Identify which cell holds the provided text, then report its [x, y] central coordinate. 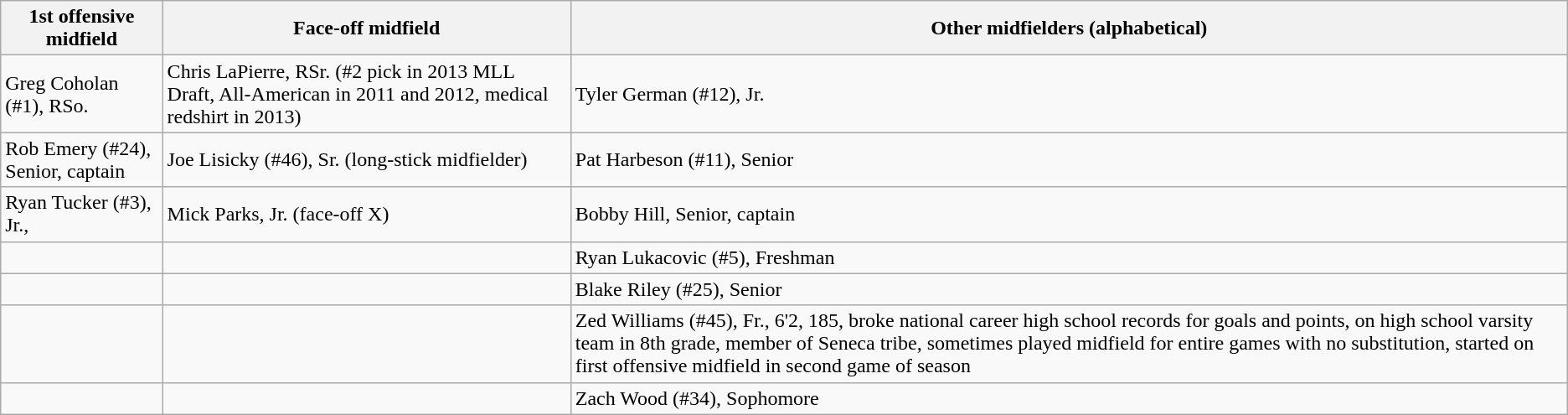
Greg Coholan (#1), RSo. [82, 94]
Ryan Tucker (#3), Jr., [82, 215]
Pat Harbeson (#11), Senior [1069, 159]
Joe Lisicky (#46), Sr. (long-stick midfielder) [367, 159]
1st offensive midfield [82, 29]
Rob Emery (#24), Senior, captain [82, 159]
Bobby Hill, Senior, captain [1069, 215]
Tyler German (#12), Jr. [1069, 94]
Mick Parks, Jr. (face-off X) [367, 215]
Face-off midfield [367, 29]
Ryan Lukacovic (#5), Freshman [1069, 257]
Blake Riley (#25), Senior [1069, 289]
Other midfielders (alphabetical) [1069, 29]
Chris LaPierre, RSr. (#2 pick in 2013 MLL Draft, All-American in 2011 and 2012, medical redshirt in 2013) [367, 94]
Zach Wood (#34), Sophomore [1069, 398]
